Pinpoint the cell where the given text exists, returning its [x, y] midpoint coordinate. 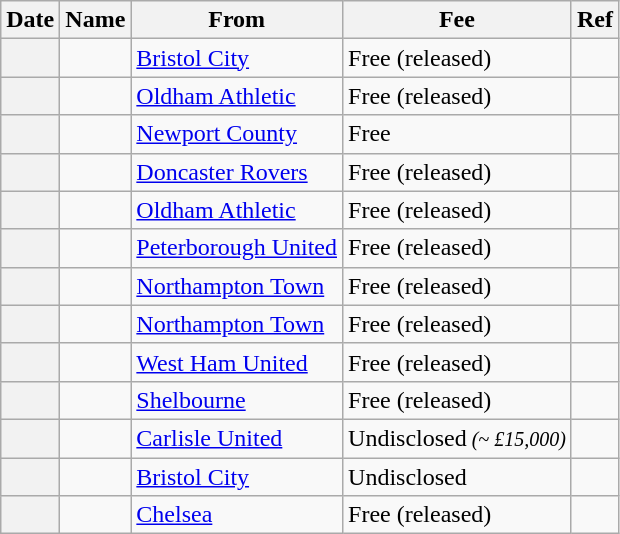
Newport County [237, 134]
West Ham United [237, 362]
Date [30, 20]
Chelsea [237, 515]
Ref [594, 20]
Free [458, 134]
Carlisle United [237, 438]
Name [96, 20]
Peterborough United [237, 248]
Undisclosed [458, 477]
Doncaster Rovers [237, 172]
Undisclosed (~ £15,000) [458, 438]
Shelbourne [237, 400]
Fee [458, 20]
From [237, 20]
